Pinpoint the cell where the given text exists, returning its (x, y) midpoint coordinate. 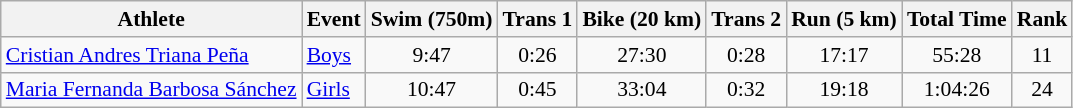
33:04 (642, 90)
Athlete (152, 19)
11 (1042, 55)
Cristian Andres Triana Peña (152, 55)
Swim (750m) (432, 19)
19:18 (844, 90)
Maria Fernanda Barbosa Sánchez (152, 90)
27:30 (642, 55)
55:28 (957, 55)
Bike (20 km) (642, 19)
9:47 (432, 55)
10:47 (432, 90)
Run (5 km) (844, 19)
1:04:26 (957, 90)
0:45 (538, 90)
Trans 2 (746, 19)
Event (334, 19)
Girls (334, 90)
17:17 (844, 55)
0:28 (746, 55)
Total Time (957, 19)
Rank (1042, 19)
0:26 (538, 55)
0:32 (746, 90)
24 (1042, 90)
Boys (334, 55)
Trans 1 (538, 19)
